Output the (X, Y) coordinate of the center of the cell containing the given text.  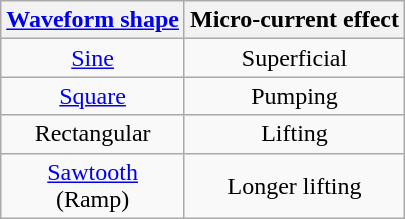
Square (93, 96)
Micro-current effect (294, 20)
Lifting (294, 134)
Sawtooth(Ramp) (93, 186)
Longer lifting (294, 186)
Pumping (294, 96)
Superficial (294, 58)
Rectangular (93, 134)
Waveform shape (93, 20)
Sine (93, 58)
